From the cell containing the given text, extract its center point as [x, y] coordinate. 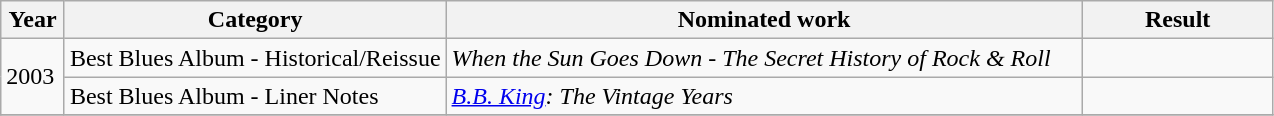
Best Blues Album - Historical/Reissue [255, 58]
Year [33, 20]
Nominated work [764, 20]
Category [255, 20]
Result [1178, 20]
B.B. King: The Vintage Years [764, 96]
2003 [33, 77]
When the Sun Goes Down - The Secret History of Rock & Roll [764, 58]
Best Blues Album - Liner Notes [255, 96]
